For the text-containing cell, return its midpoint in [X, Y] coordinate format. 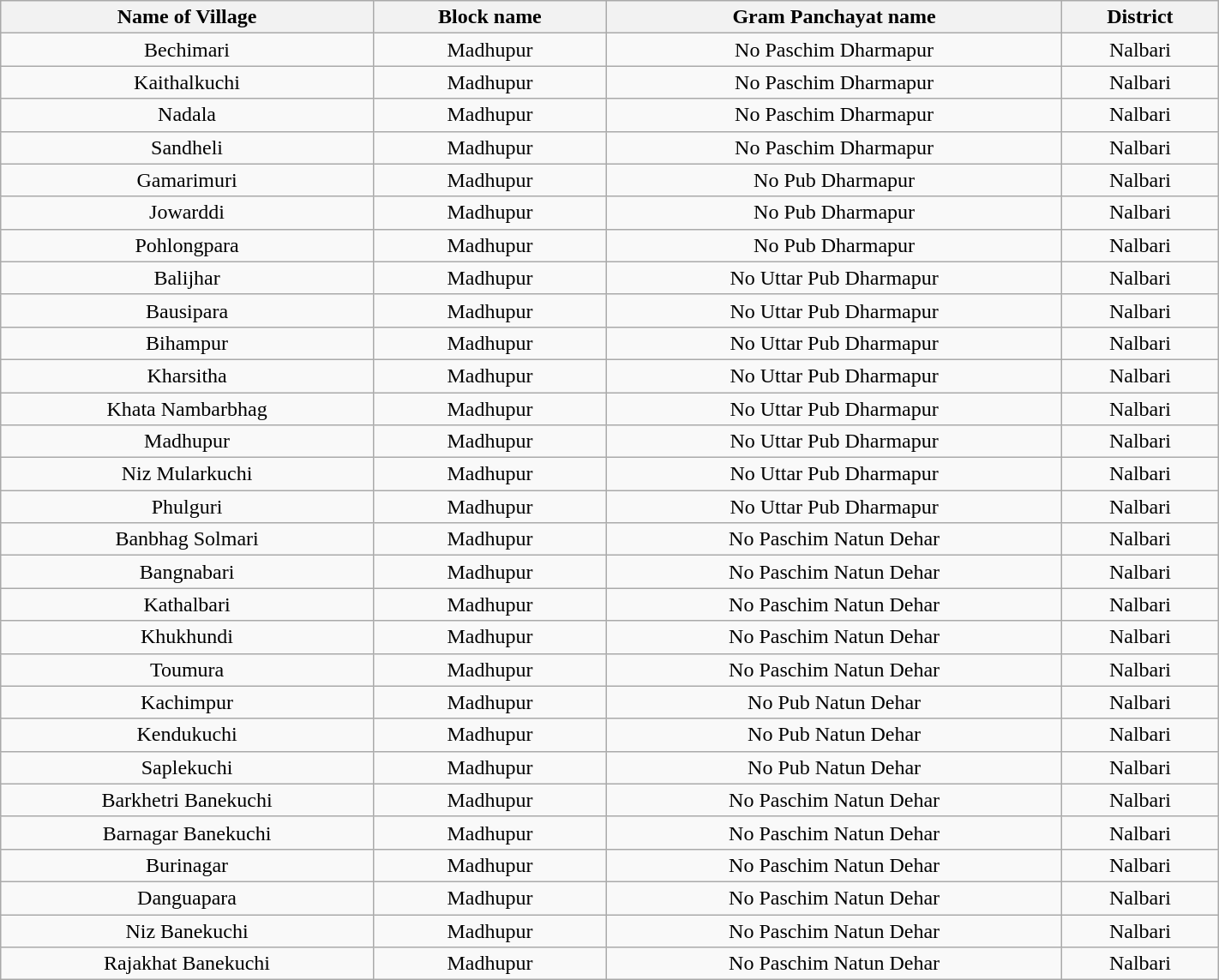
Name of Village [187, 17]
Nadala [187, 115]
Banbhag Solmari [187, 539]
Pohlongpara [187, 245]
Rajakhat Banekuchi [187, 964]
Kachimpur [187, 702]
Bausipara [187, 310]
Phulguri [187, 507]
Barkhetri Banekuchi [187, 800]
Bangnabari [187, 572]
Barnagar Banekuchi [187, 833]
Niz Mularkuchi [187, 474]
Khukhundi [187, 637]
Kaithalkuchi [187, 82]
Danguapara [187, 898]
Sandheli [187, 147]
Toumura [187, 670]
Niz Banekuchi [187, 930]
Gamarimuri [187, 180]
Bihampur [187, 343]
Kharsitha [187, 376]
Kathalbari [187, 604]
Balijhar [187, 278]
Kendukuchi [187, 735]
Saplekuchi [187, 767]
Block name [489, 17]
Bechimari [187, 50]
Khata Nambarbhag [187, 409]
Burinagar [187, 865]
Jowarddi [187, 213]
District [1140, 17]
Gram Panchayat name [835, 17]
